Scan for the cell matching the given text and deliver its [x, y] coordinate at center. 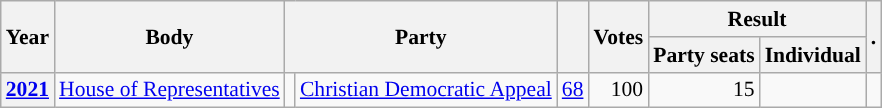
68 [573, 90]
House of Representatives [170, 90]
Result [757, 19]
Christian Democratic Appeal [426, 90]
Body [170, 36]
2021 [28, 90]
15 [704, 90]
. [874, 36]
Party [421, 36]
Party seats [704, 55]
Votes [618, 36]
Year [28, 36]
100 [618, 90]
Individual [813, 55]
